Return the [X, Y] coordinate for the center point of the cell that contains the specified text.  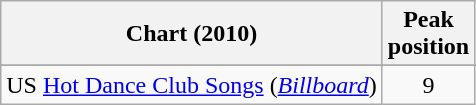
Peakposition [428, 34]
Chart (2010) [192, 34]
9 [428, 85]
US Hot Dance Club Songs (Billboard) [192, 85]
